Capture the cell that displays the provided text and extract its [X, Y] central coordinate. 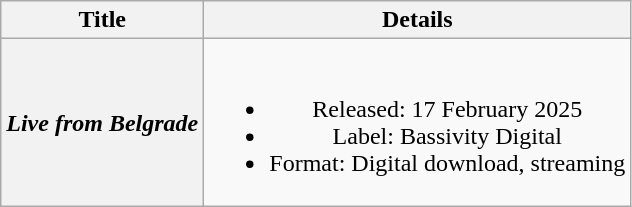
Title [102, 20]
Released: 17 February 2025Label: Bassivity DigitalFormat: Digital download, streaming [418, 122]
Details [418, 20]
Live from Belgrade [102, 122]
